Return [X, Y] of the center of cell containing provided text 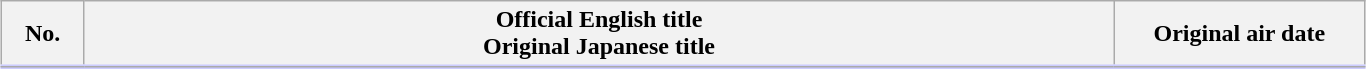
Original air date [1240, 34]
Official English titleOriginal Japanese title [598, 34]
No. [42, 34]
